Locate the cell with the specified text and output its (X, Y) center coordinate. 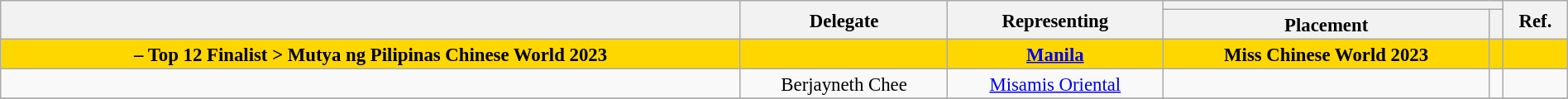
Manila (1055, 54)
Berjayneth Chee (844, 84)
Placement (1327, 25)
Delegate (844, 20)
Representing (1055, 20)
Miss Chinese World 2023 (1327, 54)
– Top 12 Finalist > Mutya ng Pilipinas Chinese World 2023 (370, 54)
Misamis Oriental (1055, 84)
Ref. (1536, 20)
